Return the [X, Y] coordinate for the center point of the cell that contains the specified text.  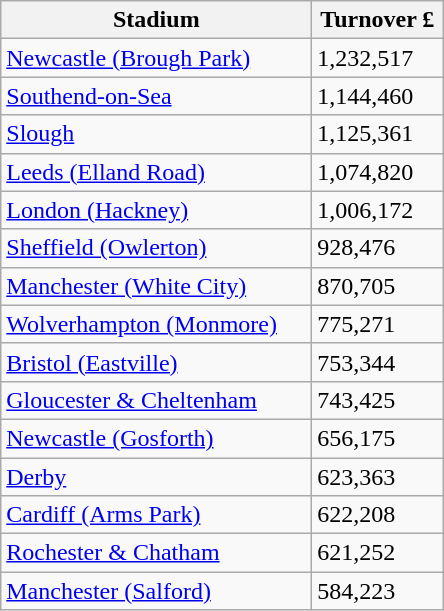
London (Hackney) [156, 210]
Turnover £ [378, 20]
Sheffield (Owlerton) [156, 248]
Newcastle (Gosforth) [156, 438]
928,476 [378, 248]
775,271 [378, 324]
1,232,517 [378, 58]
Manchester (Salford) [156, 591]
Newcastle (Brough Park) [156, 58]
1,144,460 [378, 96]
Leeds (Elland Road) [156, 172]
870,705 [378, 286]
743,425 [378, 400]
1,125,361 [378, 134]
Manchester (White City) [156, 286]
Gloucester & Cheltenham [156, 400]
Bristol (Eastville) [156, 362]
Southend-on-Sea [156, 96]
656,175 [378, 438]
Slough [156, 134]
622,208 [378, 515]
Derby [156, 477]
753,344 [378, 362]
Stadium [156, 20]
Cardiff (Arms Park) [156, 515]
1,074,820 [378, 172]
621,252 [378, 553]
Wolverhampton (Monmore) [156, 324]
623,363 [378, 477]
1,006,172 [378, 210]
584,223 [378, 591]
Rochester & Chatham [156, 553]
